Provide the [x, y] coordinate of the cell's center where the given text is located.  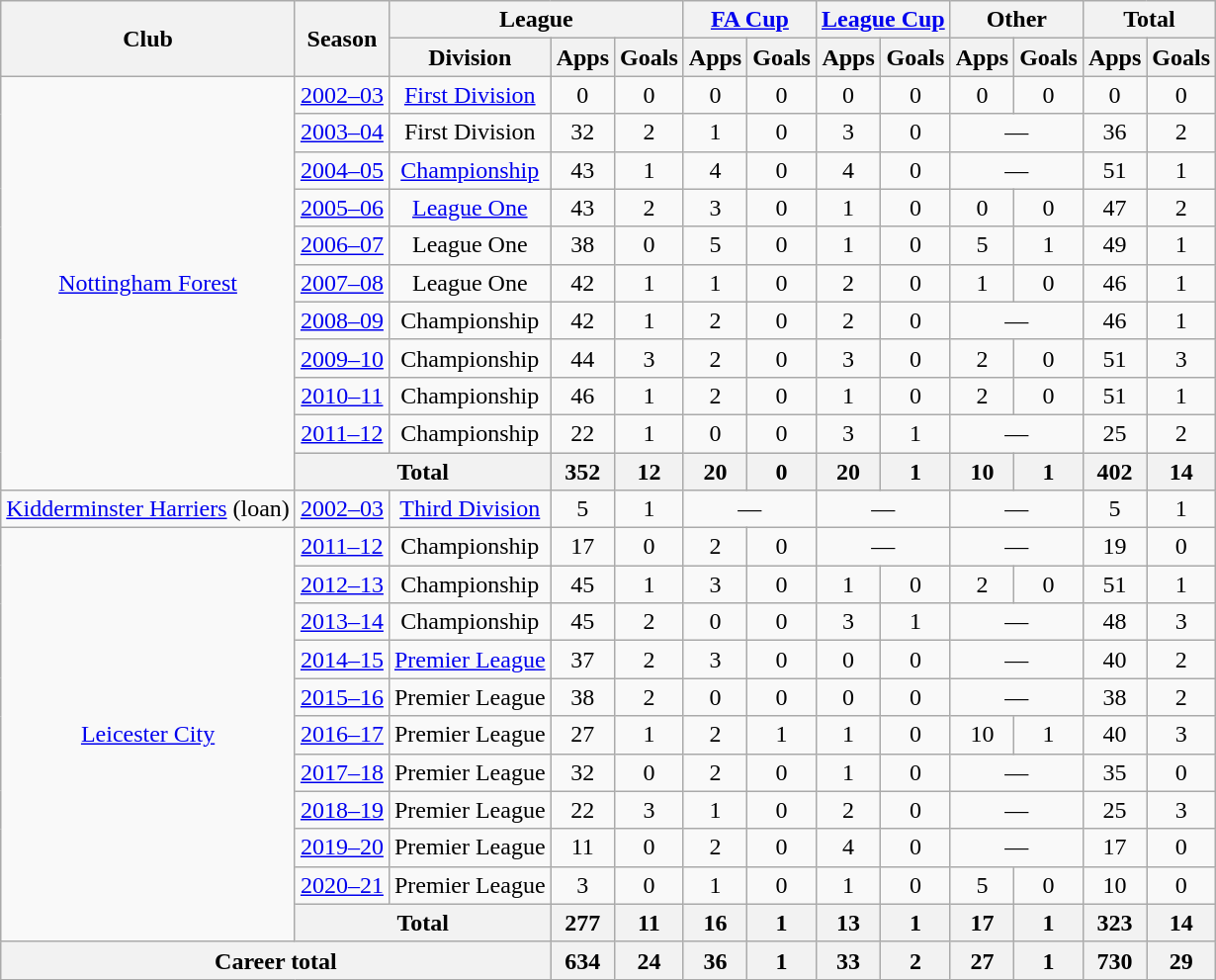
13 [848, 923]
2018–19 [342, 810]
33 [848, 960]
402 [1114, 472]
League [536, 20]
2014–15 [342, 660]
Other [1016, 20]
634 [582, 960]
FA Cup [749, 20]
29 [1181, 960]
35 [1114, 772]
44 [582, 358]
323 [1114, 923]
2010–11 [342, 396]
Kidderminster Harriers (loan) [148, 509]
24 [650, 960]
2012–13 [342, 584]
47 [1114, 208]
2007–08 [342, 283]
352 [582, 472]
2003–04 [342, 133]
2005–06 [342, 208]
49 [1114, 245]
19 [1114, 547]
2006–07 [342, 245]
12 [650, 472]
League Cup [883, 20]
2015–16 [342, 697]
Club [148, 39]
16 [715, 923]
2008–09 [342, 320]
Third Division [470, 509]
277 [582, 923]
2013–14 [342, 622]
Season [342, 39]
2009–10 [342, 358]
37 [582, 660]
Leicester City [148, 736]
2020–21 [342, 885]
2019–20 [342, 847]
730 [1114, 960]
Division [470, 57]
2004–05 [342, 170]
Nottingham Forest [148, 283]
48 [1114, 622]
2016–17 [342, 735]
2017–18 [342, 772]
Career total [276, 960]
